Extract the (X, Y) coordinate from the center of the cell holding the provided text.  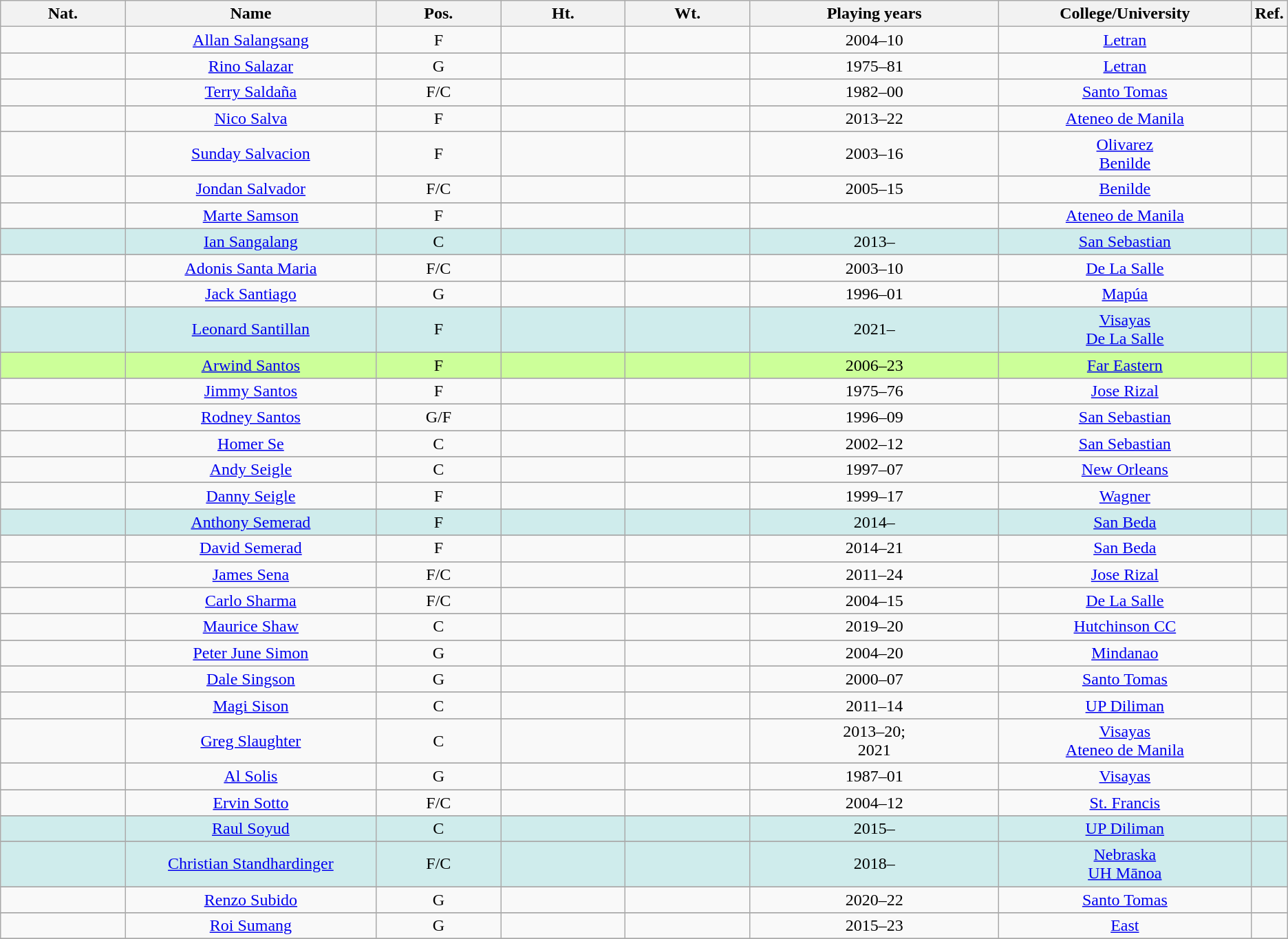
New Orleans (1126, 470)
2003–16 (874, 154)
Danny Seigle (250, 496)
2002–12 (874, 444)
Mapúa (1126, 294)
Anthony Semerad (250, 522)
2019–20 (874, 627)
2015– (874, 829)
Adonis Santa Maria (250, 268)
2018– (874, 864)
Ht. (563, 14)
2013– (874, 241)
1996–01 (874, 294)
Jondan Salvador (250, 189)
VisayasAteneo de Manila (1126, 740)
Raul Soyud (250, 829)
1975–81 (874, 66)
Playing years (874, 14)
1996–09 (874, 418)
2004–10 (874, 40)
2000–07 (874, 679)
2014– (874, 522)
Sunday Salvacion (250, 154)
Wt. (688, 14)
2011–14 (874, 705)
Ref. (1269, 14)
James Sena (250, 574)
Jimmy Santos (250, 391)
Christian Standhardinger (250, 864)
Ian Sangalang (250, 241)
Al Solis (250, 776)
Jack Santiago (250, 294)
OlivarezBenilde (1126, 154)
1975–76 (874, 391)
2004–12 (874, 803)
1997–07 (874, 470)
2005–15 (874, 189)
Nat. (63, 14)
Peter June Simon (250, 653)
Homer Se (250, 444)
VisayasDe La Salle (1126, 329)
2011–24 (874, 574)
Hutchinson CC (1126, 627)
Andy Seigle (250, 470)
Wagner (1126, 496)
2004–20 (874, 653)
1987–01 (874, 776)
2021– (874, 329)
Greg Slaughter (250, 740)
Benilde (1126, 189)
Nico Salva (250, 118)
Carlo Sharma (250, 601)
Renzo Subido (250, 900)
St. Francis (1126, 803)
2020–22 (874, 900)
2015–23 (874, 926)
David Semerad (250, 548)
Roi Sumang (250, 926)
Far Eastern (1126, 365)
Visayas (1126, 776)
2013–22 (874, 118)
2003–10 (874, 268)
Pos. (439, 14)
Rodney Santos (250, 418)
Arwind Santos (250, 365)
G/F (439, 418)
Leonard Santillan (250, 329)
NebraskaUH Mānoa (1126, 864)
2004–15 (874, 601)
2013–20;2021 (874, 740)
2014–21 (874, 548)
Name (250, 14)
Ervin Sotto (250, 803)
Allan Salangsang (250, 40)
East (1126, 926)
Terry Saldaña (250, 92)
Rino Salazar (250, 66)
1982–00 (874, 92)
College/University (1126, 14)
Mindanao (1126, 653)
1999–17 (874, 496)
Magi Sison (250, 705)
Maurice Shaw (250, 627)
2006–23 (874, 365)
Marte Samson (250, 215)
Dale Singson (250, 679)
